Output the (X, Y) coordinate of the center of the cell containing the given text.  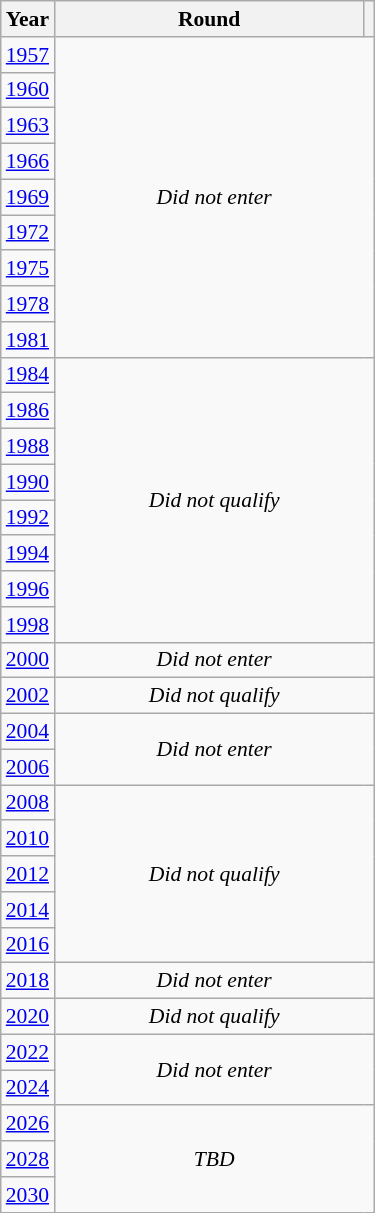
2008 (28, 803)
2022 (28, 1052)
1996 (28, 589)
1981 (28, 340)
2014 (28, 910)
1978 (28, 304)
2028 (28, 1159)
1988 (28, 447)
TBD (214, 1160)
2000 (28, 660)
1960 (28, 90)
1963 (28, 126)
1984 (28, 375)
1998 (28, 625)
2004 (28, 732)
Year (28, 19)
1994 (28, 554)
2006 (28, 767)
2012 (28, 874)
2016 (28, 945)
1969 (28, 197)
1986 (28, 411)
2026 (28, 1124)
2002 (28, 696)
2020 (28, 1017)
Round (209, 19)
2010 (28, 839)
1966 (28, 162)
1975 (28, 269)
1990 (28, 482)
2030 (28, 1195)
2024 (28, 1088)
1972 (28, 233)
1992 (28, 518)
1957 (28, 55)
2018 (28, 981)
